Determine the (x, y) coordinate at the center of the cell enclosing the given text.  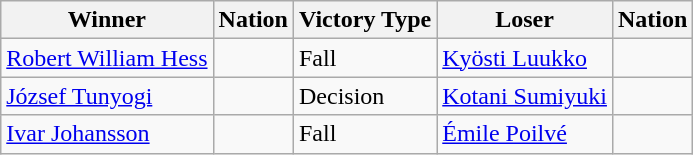
Ivar Johansson (107, 134)
Émile Poilvé (525, 134)
Kyösti Luukko (525, 58)
Victory Type (364, 20)
Kotani Sumiyuki (525, 96)
Loser (525, 20)
József Tunyogi (107, 96)
Robert William Hess (107, 58)
Decision (364, 96)
Winner (107, 20)
